Detect which cell encompasses the target text, then output its (x, y) center coordinate. 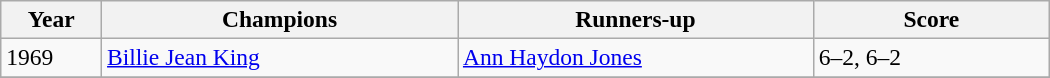
Runners-up (636, 19)
Champions (280, 19)
1969 (52, 57)
Score (931, 19)
Year (52, 19)
6–2, 6–2 (931, 57)
Ann Haydon Jones (636, 57)
Billie Jean King (280, 57)
